Extract the [x, y] coordinate from the center of the cell holding the provided text.  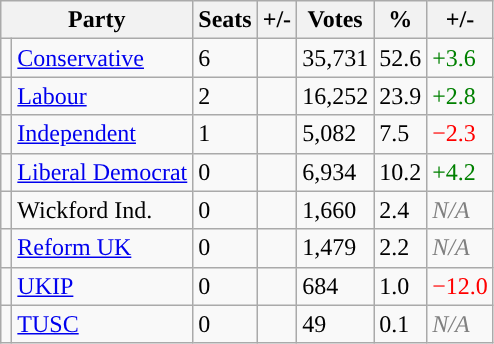
+4.2 [460, 172]
35,731 [336, 58]
1,479 [336, 248]
Liberal Democrat [102, 172]
Labour [102, 96]
1.0 [400, 286]
684 [336, 286]
7.5 [400, 134]
UKIP [102, 286]
5,082 [336, 134]
23.9 [400, 96]
0.1 [400, 324]
−12.0 [460, 286]
Party [97, 20]
−2.3 [460, 134]
Reform UK [102, 248]
% [400, 20]
2 [225, 96]
+3.6 [460, 58]
2.2 [400, 248]
TUSC [102, 324]
10.2 [400, 172]
16,252 [336, 96]
Conservative [102, 58]
Seats [225, 20]
6 [225, 58]
Votes [336, 20]
1,660 [336, 210]
2.4 [400, 210]
+2.8 [460, 96]
52.6 [400, 58]
Independent [102, 134]
Wickford Ind. [102, 210]
49 [336, 324]
1 [225, 134]
6,934 [336, 172]
